Determine the [x, y] coordinate at the center of the cell enclosing the given text.  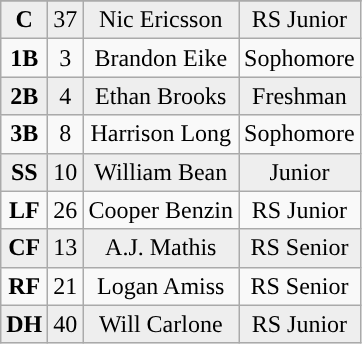
Freshman [300, 96]
10 [66, 172]
1B [24, 58]
Cooper Benzin [161, 210]
Brandon Eike [161, 58]
Harrison Long [161, 134]
Logan Amiss [161, 286]
Ethan Brooks [161, 96]
26 [66, 210]
CF [24, 248]
3B [24, 134]
3 [66, 58]
C [24, 20]
RF [24, 286]
13 [66, 248]
40 [66, 324]
Junior [300, 172]
Will Carlone [161, 324]
SS [24, 172]
4 [66, 96]
Nic Ericsson [161, 20]
21 [66, 286]
LF [24, 210]
8 [66, 134]
37 [66, 20]
A.J. Mathis [161, 248]
2B [24, 96]
DH [24, 324]
William Bean [161, 172]
